From the cell containing the given text, extract its center point as (X, Y) coordinate. 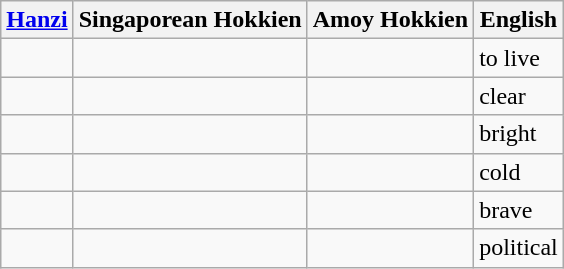
Singaporean Hokkien (190, 20)
to live (519, 58)
Hanzi (37, 20)
bright (519, 134)
political (519, 248)
brave (519, 210)
cold (519, 172)
clear (519, 96)
Amoy Hokkien (390, 20)
English (519, 20)
